Extract the (x, y) coordinate from the center of the cell holding the provided text.  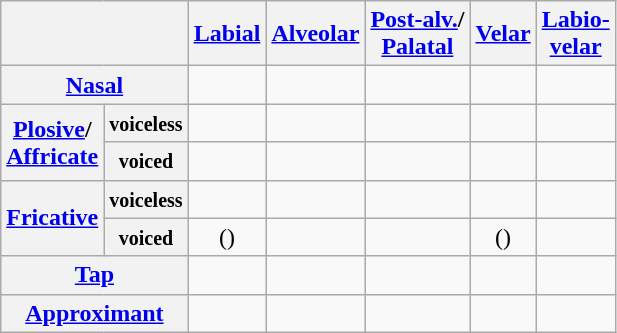
Fricative (52, 218)
Nasal (94, 85)
Labio-velar (576, 34)
Labial (227, 34)
Approximant (94, 313)
Velar (503, 34)
Post-alv./Palatal (418, 34)
Plosive/Affricate (52, 142)
Tap (94, 275)
Alveolar (316, 34)
